Extract the (x, y) coordinate from the center of the cell holding the provided text.  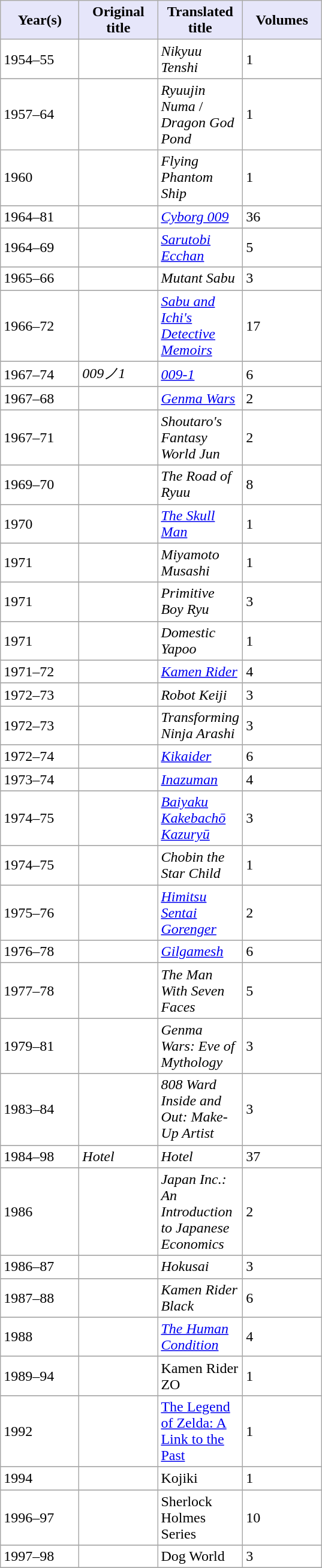
Flying Phantom Ship (200, 178)
1973–74 (40, 779)
Robot Keiji (200, 694)
1954–55 (40, 59)
1986 (40, 1212)
Mutant Sabu (200, 278)
1966–72 (40, 325)
Volumes (282, 20)
Genma Wars: Eve of Mythology (200, 1046)
Japan Inc.: An Introduction to Japanese Economics (200, 1212)
1964–81 (40, 217)
Primitive Boy Ryu (200, 601)
1957–64 (40, 114)
Kikaider (200, 756)
Hokusai (200, 1267)
1967–74 (40, 374)
1987–88 (40, 1297)
1964–69 (40, 247)
1967–68 (40, 398)
1989–94 (40, 1375)
Domestic Yapoo (200, 641)
1960 (40, 178)
Nikyuu Tenshi (200, 59)
Cyborg 009 (200, 217)
1997–98 (40, 1557)
The Man With Seven Faces (200, 991)
1996–97 (40, 1517)
Kamen Rider (200, 671)
Gilgamesh (200, 952)
1983–84 (40, 1109)
1984–98 (40, 1156)
1967–71 (40, 437)
Sabu and Ichi's Detective Memoirs (200, 325)
Kamen Rider ZO (200, 1375)
Chobin the Star Child (200, 865)
Miyamoto Musashi (200, 563)
Shoutaro's Fantasy World Jun (200, 437)
1975–76 (40, 913)
Sarutobi Ecchan (200, 247)
1979–81 (40, 1046)
Dog World (200, 1557)
The Human Condition (200, 1337)
Baiyaku Kakebachō Kazuryū (200, 819)
Genma Wars (200, 398)
36 (282, 217)
1976–78 (40, 952)
1971–72 (40, 671)
Kamen Rider Black (200, 1297)
Himitsu Sentai Gorenger (200, 913)
37 (282, 1156)
1986–87 (40, 1267)
1969–70 (40, 485)
1965–66 (40, 278)
1992 (40, 1431)
1994 (40, 1478)
Ryuujin Numa / Dragon God Pond (200, 114)
009ノ1 (119, 374)
1972–74 (40, 756)
Inazuman (200, 779)
Kojiki (200, 1478)
10 (282, 1517)
Translated title (200, 20)
Sherlock Holmes Series (200, 1517)
Original title (119, 20)
8 (282, 485)
1977–78 (40, 991)
The Legend of Zelda: A Link to the Past (200, 1431)
Year(s) (40, 20)
808 Ward Inside and Out: Make-Up Artist (200, 1109)
Transforming Ninja Arashi (200, 725)
The Skull Man (200, 523)
17 (282, 325)
The Road of Ryuu (200, 485)
009-1 (200, 374)
1970 (40, 523)
1988 (40, 1337)
